Scan for the cell matching the given text and deliver its (X, Y) coordinate at center. 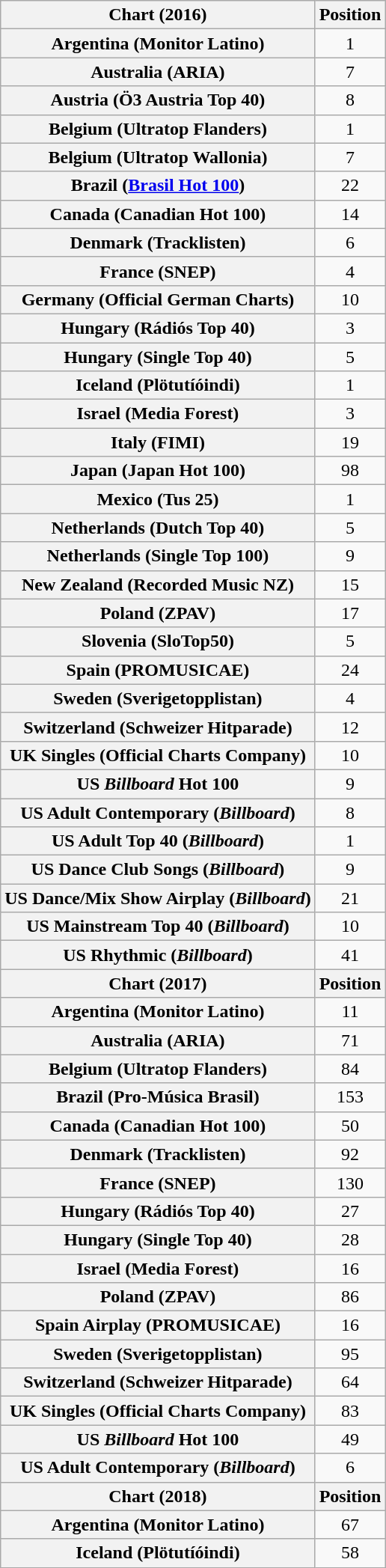
19 (350, 442)
Mexico (Tus 25) (158, 499)
92 (350, 1154)
71 (350, 1040)
Japan (Japan Hot 100) (158, 471)
Spain Airplay (PROMUSICAE) (158, 1326)
50 (350, 1126)
84 (350, 1069)
153 (350, 1097)
21 (350, 898)
14 (350, 214)
98 (350, 471)
22 (350, 186)
US Mainstream Top 40 (Billboard) (158, 927)
64 (350, 1382)
Italy (FIMI) (158, 442)
Brazil (Brasil Hot 100) (158, 186)
Spain (PROMUSICAE) (158, 670)
Chart (2018) (158, 1496)
Brazil (Pro-Música Brasil) (158, 1097)
US Dance/Mix Show Airplay (Billboard) (158, 898)
Belgium (Ultratop Wallonia) (158, 157)
41 (350, 955)
86 (350, 1297)
New Zealand (Recorded Music NZ) (158, 585)
27 (350, 1211)
Netherlands (Single Top 100) (158, 556)
Germany (Official German Charts) (158, 299)
24 (350, 670)
17 (350, 613)
28 (350, 1239)
Chart (2016) (158, 15)
Netherlands (Dutch Top 40) (158, 528)
12 (350, 727)
95 (350, 1354)
83 (350, 1411)
67 (350, 1525)
US Adult Top 40 (Billboard) (158, 841)
130 (350, 1183)
11 (350, 1012)
US Dance Club Songs (Billboard) (158, 870)
Austria (Ö3 Austria Top 40) (158, 100)
15 (350, 585)
Slovenia (SloTop50) (158, 641)
US Rhythmic (Billboard) (158, 955)
Chart (2017) (158, 983)
49 (350, 1439)
58 (350, 1553)
